Return [x, y] of the center of cell containing provided text 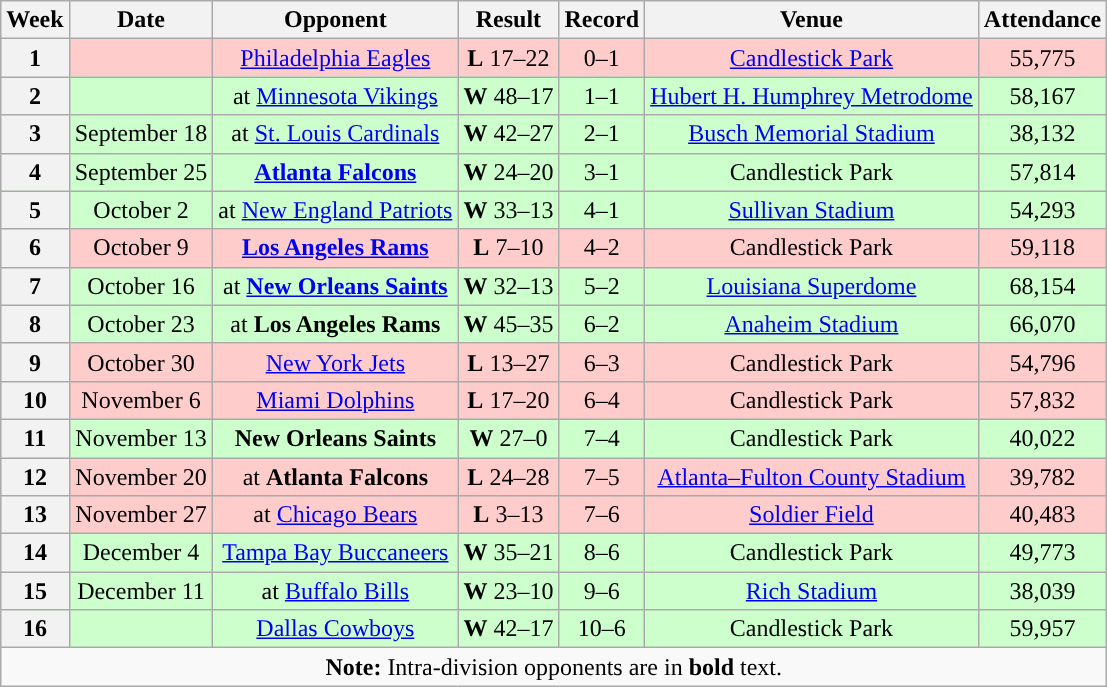
at Buffalo Bills [336, 591]
59,957 [1042, 629]
Philadelphia Eagles [336, 58]
L 17–22 [508, 58]
December 4 [141, 553]
38,039 [1042, 591]
11 [35, 438]
8 [35, 324]
Venue [812, 20]
1–1 [602, 96]
Miami Dolphins [336, 400]
W 42–27 [508, 134]
5–2 [602, 286]
November 20 [141, 477]
54,796 [1042, 362]
9 [35, 362]
Los Angeles Rams [336, 248]
Opponent [336, 20]
at New England Patriots [336, 210]
10–6 [602, 629]
W 35–21 [508, 553]
6–3 [602, 362]
W 23–10 [508, 591]
Date [141, 20]
Atlanta Falcons [336, 172]
14 [35, 553]
0–1 [602, 58]
W 48–17 [508, 96]
November 13 [141, 438]
58,167 [1042, 96]
October 9 [141, 248]
4–2 [602, 248]
4–1 [602, 210]
3–1 [602, 172]
55,775 [1042, 58]
49,773 [1042, 553]
Note: Intra-division opponents are in bold text. [554, 667]
New York Jets [336, 362]
16 [35, 629]
59,118 [1042, 248]
6–2 [602, 324]
Result [508, 20]
4 [35, 172]
2 [35, 96]
September 18 [141, 134]
September 25 [141, 172]
13 [35, 515]
at Chicago Bears [336, 515]
Attendance [1042, 20]
5 [35, 210]
October 2 [141, 210]
Louisiana Superdome [812, 286]
7–5 [602, 477]
Anaheim Stadium [812, 324]
October 16 [141, 286]
December 11 [141, 591]
6 [35, 248]
Tampa Bay Buccaneers [336, 553]
Record [602, 20]
68,154 [1042, 286]
Rich Stadium [812, 591]
Dallas Cowboys [336, 629]
12 [35, 477]
New Orleans Saints [336, 438]
Sullivan Stadium [812, 210]
3 [35, 134]
at New Orleans Saints [336, 286]
L 13–27 [508, 362]
W 27–0 [508, 438]
7–6 [602, 515]
Soldier Field [812, 515]
54,293 [1042, 210]
October 23 [141, 324]
Atlanta–Fulton County Stadium [812, 477]
at Los Angeles Rams [336, 324]
39,782 [1042, 477]
at St. Louis Cardinals [336, 134]
2–1 [602, 134]
Busch Memorial Stadium [812, 134]
1 [35, 58]
8–6 [602, 553]
W 32–13 [508, 286]
Hubert H. Humphrey Metrodome [812, 96]
November 6 [141, 400]
L 3–13 [508, 515]
15 [35, 591]
66,070 [1042, 324]
38,132 [1042, 134]
9–6 [602, 591]
57,832 [1042, 400]
6–4 [602, 400]
L 7–10 [508, 248]
Week [35, 20]
W 45–35 [508, 324]
L 24–28 [508, 477]
10 [35, 400]
L 17–20 [508, 400]
7–4 [602, 438]
November 27 [141, 515]
October 30 [141, 362]
at Minnesota Vikings [336, 96]
W 33–13 [508, 210]
at Atlanta Falcons [336, 477]
40,022 [1042, 438]
40,483 [1042, 515]
W 24–20 [508, 172]
W 42–17 [508, 629]
57,814 [1042, 172]
7 [35, 286]
